Determine the [X, Y] coordinate at the center of the cell enclosing the given text.  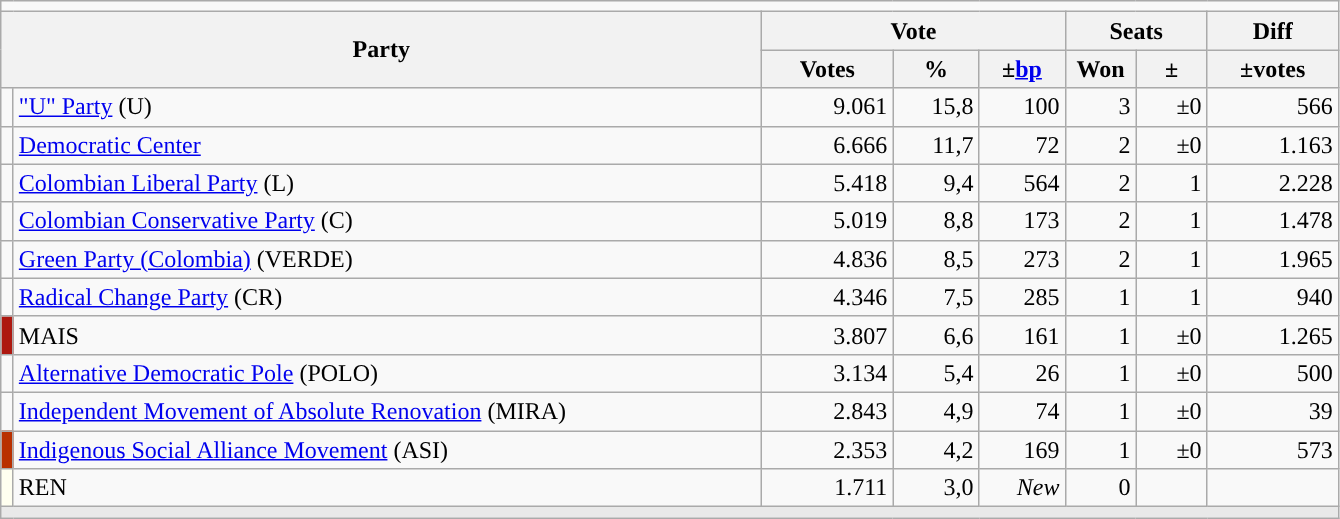
4,2 [936, 449]
Vote [914, 31]
REN [387, 488]
Radical Change Party (CR) [387, 297]
169 [1022, 449]
72 [1022, 145]
± [1172, 69]
±votes [1272, 69]
5.019 [828, 221]
500 [1272, 373]
Colombian Conservative Party (C) [387, 221]
5.418 [828, 183]
1.478 [1272, 221]
Alternative Democratic Pole (POLO) [387, 373]
6.666 [828, 145]
4.836 [828, 259]
6,6 [936, 335]
3.807 [828, 335]
566 [1272, 107]
161 [1022, 335]
573 [1272, 449]
% [936, 69]
Indigenous Social Alliance Movement (ASI) [387, 449]
2.353 [828, 449]
1.265 [1272, 335]
9,4 [936, 183]
Votes [828, 69]
1.711 [828, 488]
2.843 [828, 411]
3,0 [936, 488]
±bp [1022, 69]
New [1022, 488]
MAIS [387, 335]
74 [1022, 411]
15,8 [936, 107]
285 [1022, 297]
100 [1022, 107]
Democratic Center [387, 145]
1.965 [1272, 259]
Green Party (Colombia) (VERDE) [387, 259]
4,9 [936, 411]
0 [1100, 488]
7,5 [936, 297]
Colombian Liberal Party (L) [387, 183]
Won [1100, 69]
39 [1272, 411]
3.134 [828, 373]
8,8 [936, 221]
940 [1272, 297]
273 [1022, 259]
2.228 [1272, 183]
26 [1022, 373]
564 [1022, 183]
3 [1100, 107]
Diff [1272, 31]
173 [1022, 221]
4.346 [828, 297]
5,4 [936, 373]
Seats [1136, 31]
Independent Movement of Absolute Renovation (MIRA) [387, 411]
11,7 [936, 145]
"U" Party (U) [387, 107]
8,5 [936, 259]
Party [382, 50]
9.061 [828, 107]
1.163 [1272, 145]
